Extract the [x, y] coordinate from the center of the cell holding the provided text.  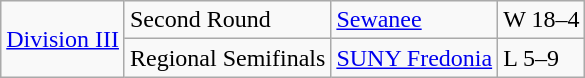
Division III [63, 39]
Sewanee [414, 20]
L 5–9 [542, 58]
Regional Semifinals [227, 58]
SUNY Fredonia [414, 58]
Second Round [227, 20]
W 18–4 [542, 20]
